Return the [X, Y] coordinate for the center point of the cell that contains the specified text.  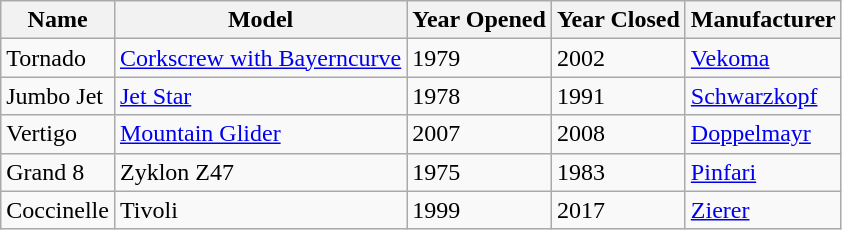
Model [260, 20]
2017 [618, 210]
Grand 8 [58, 172]
2002 [618, 58]
1979 [480, 58]
1975 [480, 172]
Mountain Glider [260, 134]
Tornado [58, 58]
Schwarzkopf [763, 96]
Jumbo Jet [58, 96]
1999 [480, 210]
Corkscrew with Bayerncurve [260, 58]
Zyklon Z47 [260, 172]
Doppelmayr [763, 134]
2008 [618, 134]
1991 [618, 96]
1983 [618, 172]
Pinfari [763, 172]
Vertigo [58, 134]
Year Closed [618, 20]
Coccinelle [58, 210]
2007 [480, 134]
Year Opened [480, 20]
Vekoma [763, 58]
Manufacturer [763, 20]
Zierer [763, 210]
Tivoli [260, 210]
Name [58, 20]
Jet Star [260, 96]
1978 [480, 96]
